Return (X, Y) of the center of cell containing provided text 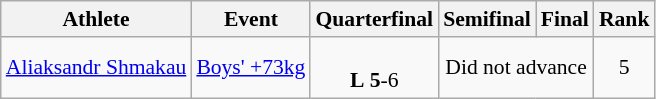
Event (250, 19)
Rank (624, 19)
Final (565, 19)
Athlete (96, 19)
Semifinal (487, 19)
Did not advance (516, 68)
Aliaksandr Shmakau (96, 68)
L 5-6 (374, 68)
5 (624, 68)
Quarterfinal (374, 19)
Boys' +73kg (250, 68)
